For the text-containing cell, return its midpoint in [x, y] coordinate format. 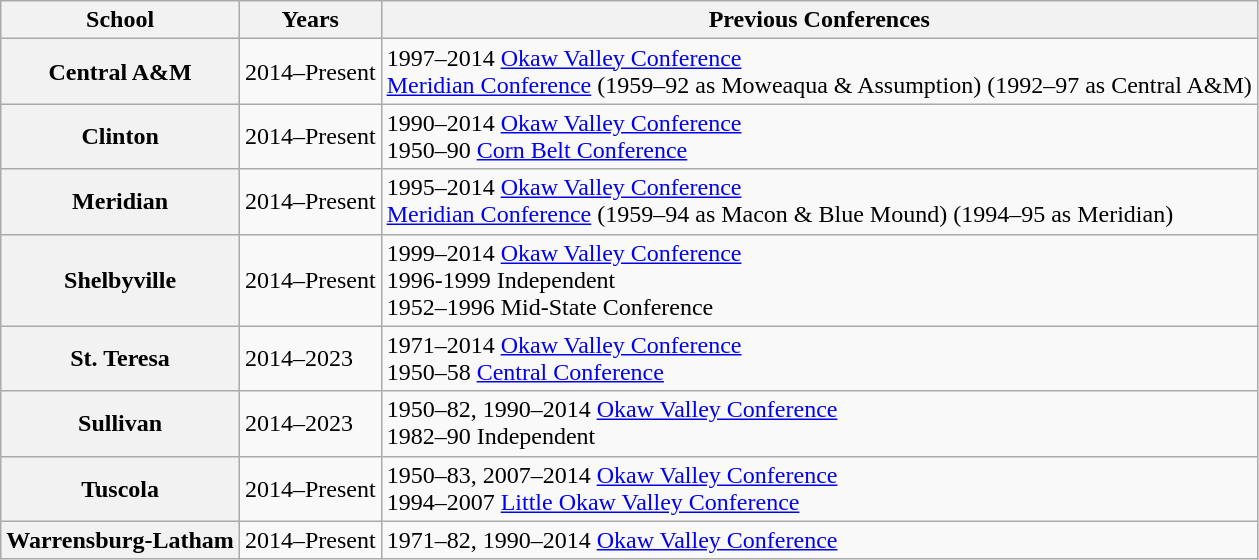
Clinton [120, 136]
Tuscola [120, 488]
Warrensburg-Latham [120, 540]
Years [310, 20]
St. Teresa [120, 358]
1995–2014 Okaw Valley ConferenceMeridian Conference (1959–94 as Macon & Blue Mound) (1994–95 as Meridian) [819, 202]
Shelbyville [120, 280]
1950–83, 2007–2014 Okaw Valley Conference1994–2007 Little Okaw Valley Conference [819, 488]
1997–2014 Okaw Valley ConferenceMeridian Conference (1959–92 as Moweaqua & Assumption) (1992–97 as Central A&M) [819, 72]
1999–2014 Okaw Valley Conference1996-1999 Independent1952–1996 Mid-State Conference [819, 280]
1950–82, 1990–2014 Okaw Valley Conference1982–90 Independent [819, 424]
1971–82, 1990–2014 Okaw Valley Conference [819, 540]
Central A&M [120, 72]
Previous Conferences [819, 20]
1990–2014 Okaw Valley Conference1950–90 Corn Belt Conference [819, 136]
School [120, 20]
Meridian [120, 202]
Sullivan [120, 424]
1971–2014 Okaw Valley Conference1950–58 Central Conference [819, 358]
